Find where the given text appears and provide that cell's center as (X, Y) coordinate. 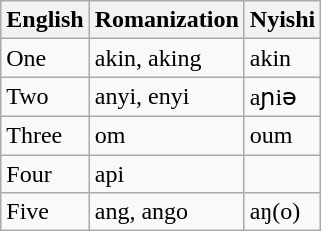
Four (45, 173)
Romanization (166, 20)
Five (45, 212)
Nyishi (282, 20)
anyi, enyi (166, 97)
akin (282, 58)
One (45, 58)
api (166, 173)
English (45, 20)
akin, aking (166, 58)
aŋ(o) (282, 212)
aɲiə (282, 97)
Three (45, 135)
Two (45, 97)
oum (282, 135)
ang, ango (166, 212)
om (166, 135)
